Identify which cell holds the provided text, then report its [X, Y] central coordinate. 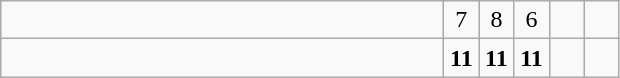
6 [532, 20]
7 [462, 20]
8 [496, 20]
